Return the [X, Y] coordinate for the center point of the cell that contains the specified text.  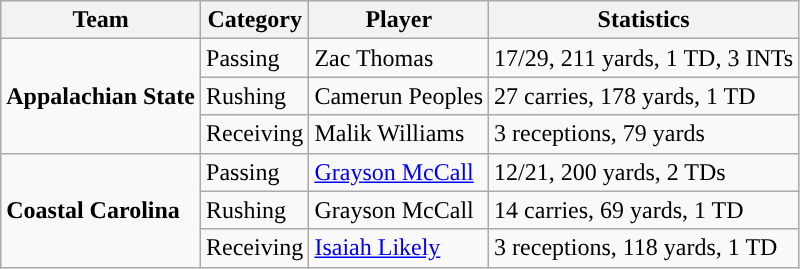
14 carries, 69 yards, 1 TD [644, 210]
Malik Williams [399, 134]
27 carries, 178 yards, 1 TD [644, 96]
Team [101, 20]
Statistics [644, 20]
Camerun Peoples [399, 96]
Coastal Carolina [101, 210]
Category [255, 20]
Appalachian State [101, 96]
Zac Thomas [399, 58]
Isaiah Likely [399, 248]
3 receptions, 79 yards [644, 134]
Player [399, 20]
17/29, 211 yards, 1 TD, 3 INTs [644, 58]
3 receptions, 118 yards, 1 TD [644, 248]
12/21, 200 yards, 2 TDs [644, 172]
